Capture the cell that displays the provided text and extract its [x, y] central coordinate. 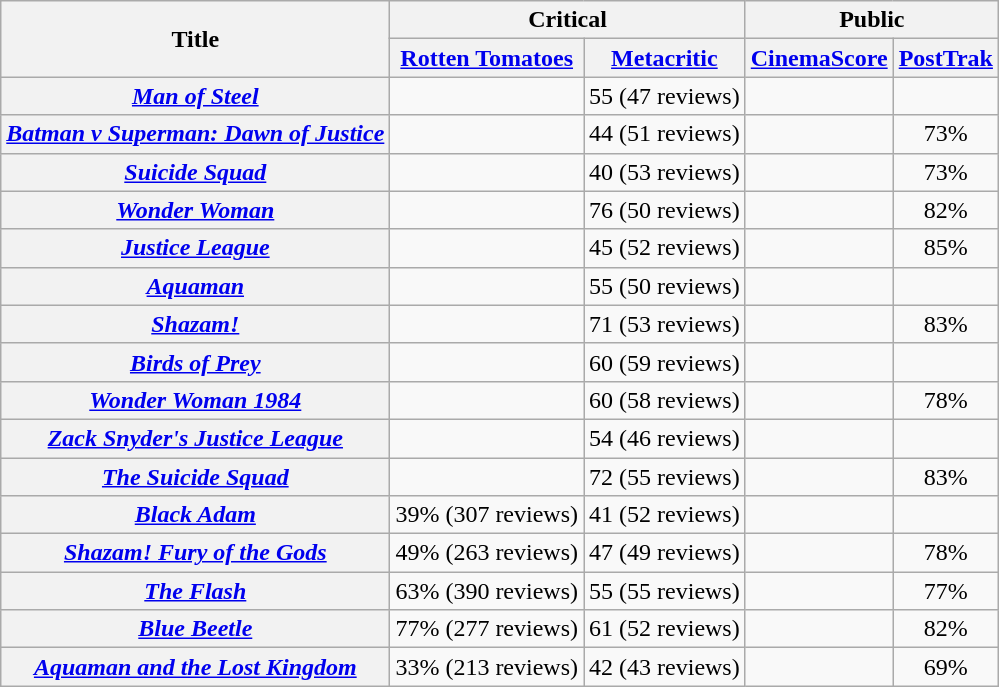
39% (307 reviews) [487, 515]
Public [872, 20]
CinemaScore [819, 58]
33% (213 reviews) [487, 667]
Zack Snyder's Justice League [196, 438]
Rotten Tomatoes [487, 58]
Batman v Superman: Dawn of Justice [196, 134]
Wonder Woman 1984 [196, 400]
63% (390 reviews) [487, 591]
41 (52 reviews) [665, 515]
55 (50 reviews) [665, 286]
Black Adam [196, 515]
Man of Steel [196, 96]
Justice League [196, 248]
55 (47 reviews) [665, 96]
44 (51 reviews) [665, 134]
Birds of Prey [196, 362]
40 (53 reviews) [665, 172]
49% (263 reviews) [487, 553]
Aquaman [196, 286]
61 (52 reviews) [665, 629]
55 (55 reviews) [665, 591]
The Flash [196, 591]
Suicide Squad [196, 172]
60 (58 reviews) [665, 400]
69% [946, 667]
Shazam! Fury of the Gods [196, 553]
71 (53 reviews) [665, 324]
Metacritic [665, 58]
Blue Beetle [196, 629]
76 (50 reviews) [665, 210]
Critical [568, 20]
60 (59 reviews) [665, 362]
Aquaman and the Lost Kingdom [196, 667]
72 (55 reviews) [665, 477]
45 (52 reviews) [665, 248]
42 (43 reviews) [665, 667]
54 (46 reviews) [665, 438]
47 (49 reviews) [665, 553]
85% [946, 248]
PostTrak [946, 58]
77% [946, 591]
The Suicide Squad [196, 477]
77% (277 reviews) [487, 629]
Wonder Woman [196, 210]
Shazam! [196, 324]
Title [196, 39]
